Return the [x, y] coordinate for the center point of the cell that contains the specified text.  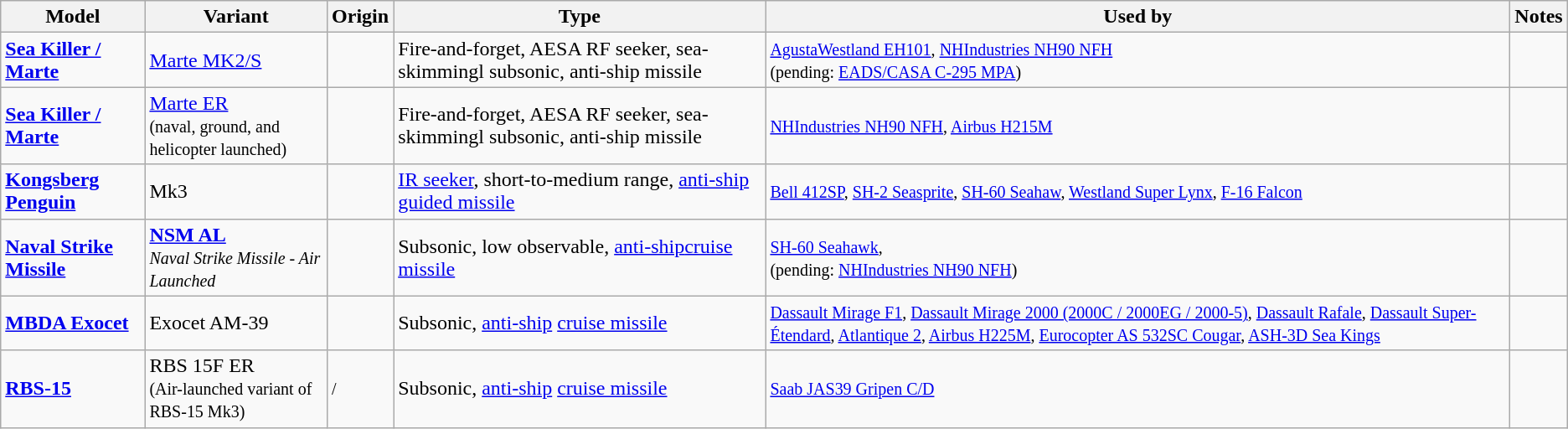
Bell 412SP, SH-2 Seasprite, SH-60 Seahaw, Westland Super Lynx, F-16 Falcon [1137, 191]
RBS 15F ER(Air-launched variant of RBS-15 Mk3) [236, 389]
Variant [236, 17]
Mk3 [236, 191]
Origin [360, 17]
Naval Strike Missile [73, 257]
Saab JAS39 Gripen C/D [1137, 389]
NSM ALNaval Strike Missile - Air Launched [236, 257]
Used by [1137, 17]
SH-60 Seahawk,(pending: NHIndustries NH90 NFH) [1137, 257]
AgustaWestland EH101, NHIndustries NH90 NFH(pending: EADS/CASA C-295 MPA) [1137, 60]
Marte ER(naval, ground, and helicopter launched) [236, 126]
MBDA Exocet [73, 323]
Marte MK2/S [236, 60]
Exocet AM-39 [236, 323]
Type [580, 17]
/ [360, 389]
NHIndustries NH90 NFH, Airbus H215M [1137, 126]
RBS-15 [73, 389]
Notes [1539, 17]
Model [73, 17]
Kongsberg Penguin [73, 191]
Subsonic, low observable, anti-shipcruise missile [580, 257]
IR seeker, short-to-medium range, anti-ship guided missile [580, 191]
